Provide the (x, y) coordinate of the cell's center where the given text is located.  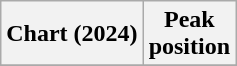
Chart (2024) (72, 34)
Peakposition (189, 34)
